Locate the cell with the specified text and output its [X, Y] center coordinate. 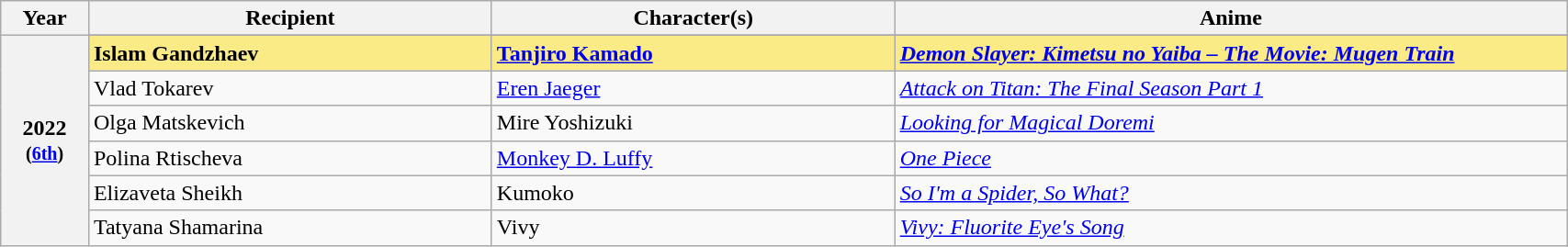
Tatyana Shamarina [290, 228]
Vlad Tokarev [290, 88]
Kumoko [693, 193]
So I'm a Spider, So What? [1231, 193]
Vivy: Fluorite Eye's Song [1231, 228]
Vivy [693, 228]
Character(s) [693, 18]
Polina Rtischeva [290, 158]
2022 (6th) [45, 140]
Looking for Magical Doremi [1231, 123]
Demon Slayer: Kimetsu no Yaiba – The Movie: Mugen Train [1231, 53]
Mire Yoshizuki [693, 123]
Anime [1231, 18]
Year [45, 18]
Olga Matskevich [290, 123]
One Piece [1231, 158]
Islam Gandzhaev [290, 53]
Eren Jaeger [693, 88]
Tanjiro Kamado [693, 53]
Elizaveta Sheikh [290, 193]
Monkey D. Luffy [693, 158]
Attack on Titan: The Final Season Part 1 [1231, 88]
Recipient [290, 18]
